Output the (x, y) coordinate of the center of the cell containing the given text.  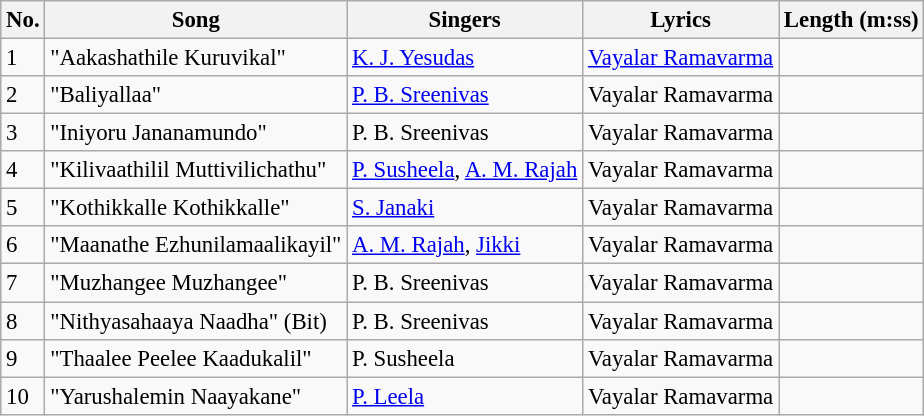
P. Leela (465, 396)
9 (23, 358)
"Aakashathile Kuruvikal" (196, 58)
"Nithyasahaaya Naadha" (Bit) (196, 321)
"Muzhangee Muzhangee" (196, 283)
1 (23, 58)
"Baliyallaa" (196, 95)
3 (23, 133)
5 (23, 208)
"Iniyoru Jananamundo" (196, 133)
7 (23, 283)
"Thaalee Peelee Kaadukalil" (196, 358)
A. M. Rajah, Jikki (465, 245)
8 (23, 321)
4 (23, 170)
Lyrics (681, 20)
"Kilivaathilil Muttivilichathu" (196, 170)
No. (23, 20)
2 (23, 95)
"Maanathe Ezhunilamaalikayil" (196, 245)
6 (23, 245)
"Yarushalemin Naayakane" (196, 396)
Song (196, 20)
"Kothikkalle Kothikkalle" (196, 208)
Singers (465, 20)
10 (23, 396)
K. J. Yesudas (465, 58)
Length (m:ss) (852, 20)
P. Susheela (465, 358)
P. Susheela, A. M. Rajah (465, 170)
S. Janaki (465, 208)
